Provide the (x, y) coordinate of the cell's center where the given text is located.  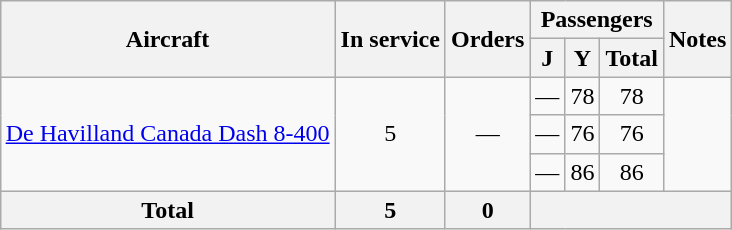
Notes (697, 39)
Y (582, 58)
In service (390, 39)
0 (487, 210)
Aircraft (168, 39)
Orders (487, 39)
J (548, 58)
De Havilland Canada Dash 8-400 (168, 134)
Passengers (597, 20)
